Find where the given text appears and provide that cell's center as [x, y] coordinate. 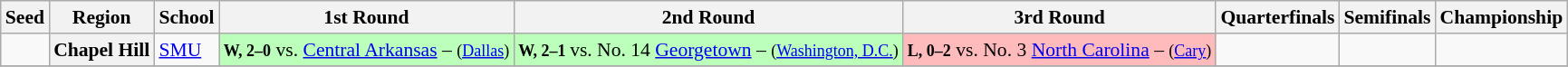
Seed [25, 17]
Quarterfinals [1277, 17]
Chapel Hill [101, 50]
Semifinals [1387, 17]
SMU [187, 50]
1st Round [367, 17]
W, 2–1 vs. No. 14 Georgetown – (Washington, D.C.) [708, 50]
2nd Round [708, 17]
Region [101, 17]
3rd Round [1060, 17]
L, 0–2 vs. No. 3 North Carolina – (Cary) [1060, 50]
W, 2–0 vs. Central Arkansas – (Dallas) [367, 50]
Championship [1501, 17]
School [187, 17]
